From the cell containing the given text, extract its center point as [x, y] coordinate. 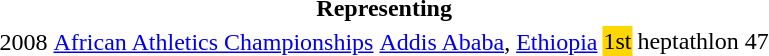
1st [618, 41]
heptathlon [688, 41]
